Search for the cell housing the specified text and yield its [x, y] center coordinate. 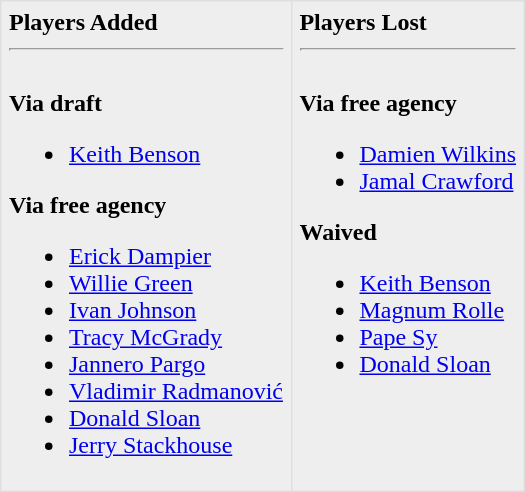
Players Lost Via free agencyDamien WilkinsJamal CrawfordWaivedKeith BensonMagnum RollePape SyDonald Sloan [408, 246]
